Find where the given text appears and provide that cell's center as [x, y] coordinate. 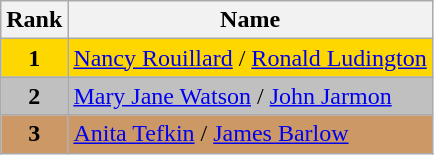
2 [34, 96]
Rank [34, 20]
Nancy Rouillard / Ronald Ludington [250, 58]
Name [250, 20]
3 [34, 134]
Mary Jane Watson / John Jarmon [250, 96]
Anita Tefkin / James Barlow [250, 134]
1 [34, 58]
